Output the (X, Y) coordinate of the center of the cell containing the given text.  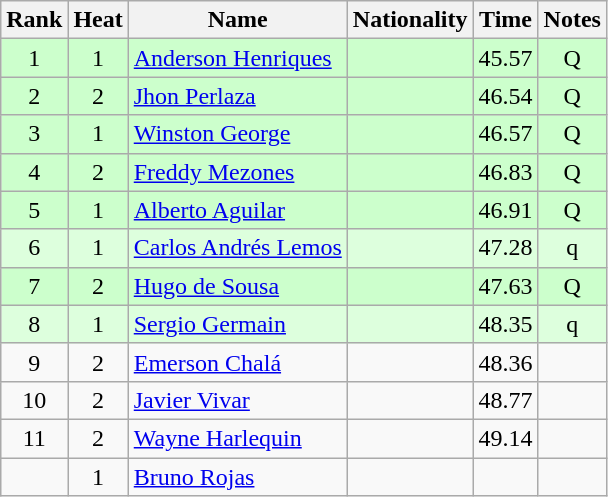
Time (506, 20)
4 (34, 172)
11 (34, 438)
Emerson Chalá (238, 362)
9 (34, 362)
Nationality (410, 20)
48.35 (506, 324)
49.14 (506, 438)
Javier Vivar (238, 400)
48.77 (506, 400)
46.57 (506, 134)
Sergio Germain (238, 324)
Anderson Henriques (238, 58)
Rank (34, 20)
Jhon Perlaza (238, 96)
6 (34, 248)
46.91 (506, 210)
Carlos Andrés Lemos (238, 248)
Notes (572, 20)
Bruno Rojas (238, 477)
Hugo de Sousa (238, 286)
8 (34, 324)
47.28 (506, 248)
5 (34, 210)
7 (34, 286)
46.83 (506, 172)
47.63 (506, 286)
10 (34, 400)
Wayne Harlequin (238, 438)
48.36 (506, 362)
46.54 (506, 96)
Heat (98, 20)
Winston George (238, 134)
Name (238, 20)
3 (34, 134)
45.57 (506, 58)
Freddy Mezones (238, 172)
Alberto Aguilar (238, 210)
